Provide the (X, Y) coordinate of the cell's center where the given text is located.  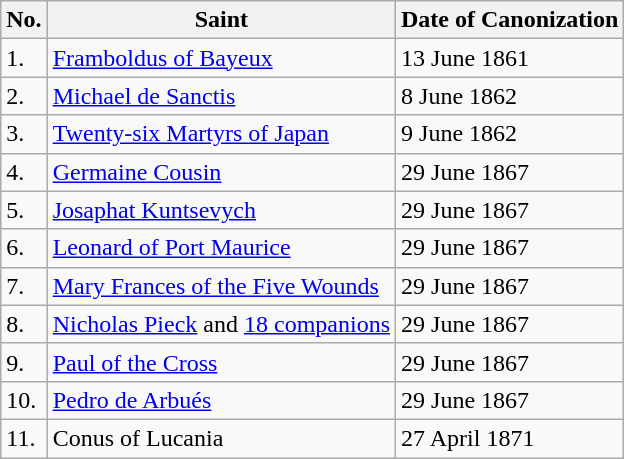
13 June 1861 (510, 58)
27 April 1871 (510, 438)
Mary Frances of the Five Wounds (221, 286)
Michael de Sanctis (221, 96)
4. (24, 172)
Pedro de Arbués (221, 400)
5. (24, 210)
9. (24, 362)
Twenty-six Martyrs of Japan (221, 134)
Saint (221, 20)
Paul of the Cross (221, 362)
8. (24, 324)
Conus of Lucania (221, 438)
2. (24, 96)
Date of Canonization (510, 20)
Josaphat Kuntsevych (221, 210)
9 June 1862 (510, 134)
Nicholas Pieck and 18 companions (221, 324)
Leonard of Port Maurice (221, 248)
3. (24, 134)
6. (24, 248)
10. (24, 400)
1. (24, 58)
7. (24, 286)
No. (24, 20)
Framboldus of Bayeux (221, 58)
11. (24, 438)
8 June 1862 (510, 96)
Germaine Cousin (221, 172)
